Find where the given text appears and provide that cell's center as [X, Y] coordinate. 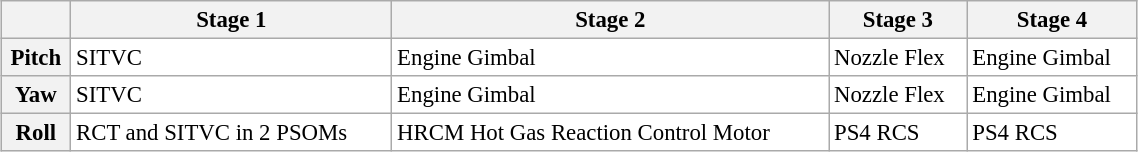
Roll [36, 133]
Stage 3 [898, 20]
RCT and SITVC in 2 PSOMs [232, 133]
HRCM Hot Gas Reaction Control Motor [610, 133]
Yaw [36, 95]
Stage 4 [1052, 20]
Stage 2 [610, 20]
Stage 1 [232, 20]
Pitch [36, 58]
